Provide the (X, Y) coordinate of the cell's center where the given text is located.  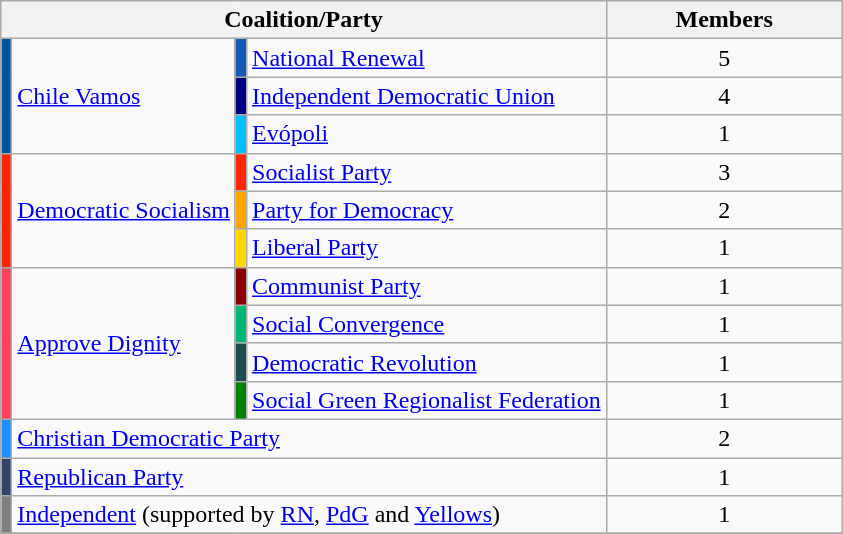
4 (724, 96)
Democratic Socialism (124, 210)
Approve Dignity (124, 343)
Democratic Revolution (427, 362)
Liberal Party (427, 248)
Socialist Party (427, 172)
Social Convergence (427, 324)
Independent (supported by RN, PdG and Yellows) (309, 515)
Coalition/Party (304, 20)
Party for Democracy (427, 210)
Social Green Regionalist Federation (427, 400)
Republican Party (309, 477)
Christian Democratic Party (309, 438)
Chile Vamos (124, 96)
Independent Democratic Union (427, 96)
5 (724, 58)
3 (724, 172)
Evópoli (427, 134)
National Renewal (427, 58)
Members (724, 20)
Communist Party (427, 286)
